Return the [x, y] coordinate for the center point of the cell that contains the specified text.  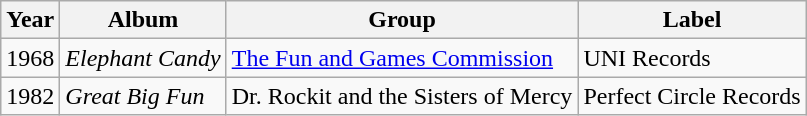
UNI Records [692, 58]
Label [692, 20]
The Fun and Games Commission [402, 58]
Album [143, 20]
Dr. Rockit and the Sisters of Mercy [402, 96]
Elephant Candy [143, 58]
1968 [30, 58]
Group [402, 20]
Great Big Fun [143, 96]
Year [30, 20]
1982 [30, 96]
Perfect Circle Records [692, 96]
